Pinpoint the cell where the given text exists, returning its (x, y) midpoint coordinate. 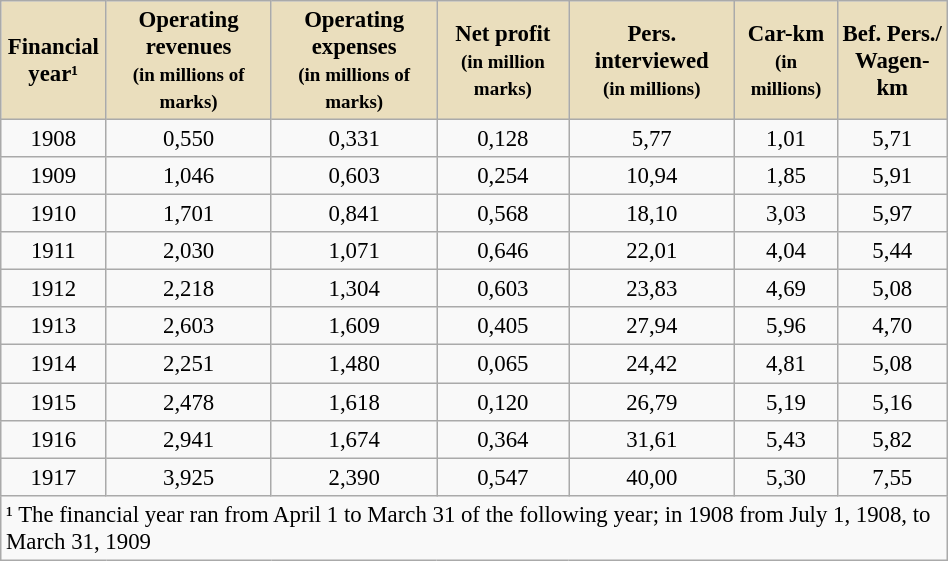
Bef. Pers./Wagen-km (892, 60)
18,10 (652, 214)
2,030 (189, 251)
1909 (54, 176)
1,609 (354, 327)
5,97 (892, 214)
¹ The financial year ran from April 1 to March 31 of the following year; in 1908 from July 1, 1908, to March 31, 1909 (474, 528)
10,94 (652, 176)
4,04 (786, 251)
Net profit(in million marks) (503, 60)
5,44 (892, 251)
4,70 (892, 327)
1,674 (354, 439)
1,071 (354, 251)
0,568 (503, 214)
2,941 (189, 439)
1913 (54, 327)
0,550 (189, 139)
Operating revenues(in millions of marks) (189, 60)
0,254 (503, 176)
5,19 (786, 402)
1,304 (354, 289)
2,251 (189, 364)
0,331 (354, 139)
Financial year¹ (54, 60)
Car-km(in millions) (786, 60)
7,55 (892, 477)
0,364 (503, 439)
5,96 (786, 327)
1914 (54, 364)
0,405 (503, 327)
31,61 (652, 439)
2,390 (354, 477)
26,79 (652, 402)
1,618 (354, 402)
2,218 (189, 289)
5,43 (786, 439)
2,603 (189, 327)
1912 (54, 289)
5,77 (652, 139)
1,480 (354, 364)
2,478 (189, 402)
1908 (54, 139)
4,81 (786, 364)
5,30 (786, 477)
22,01 (652, 251)
24,42 (652, 364)
0,547 (503, 477)
5,71 (892, 139)
Pers. interviewed(in millions) (652, 60)
Operating expenses(in millions of marks) (354, 60)
1,85 (786, 176)
5,82 (892, 439)
23,83 (652, 289)
5,16 (892, 402)
27,94 (652, 327)
1916 (54, 439)
1,046 (189, 176)
4,69 (786, 289)
1,01 (786, 139)
1911 (54, 251)
0,841 (354, 214)
0,646 (503, 251)
0,120 (503, 402)
0,128 (503, 139)
1915 (54, 402)
40,00 (652, 477)
1917 (54, 477)
1,701 (189, 214)
3,03 (786, 214)
1910 (54, 214)
3,925 (189, 477)
5,91 (892, 176)
0,065 (503, 364)
